Return [X, Y] of the center of cell containing provided text 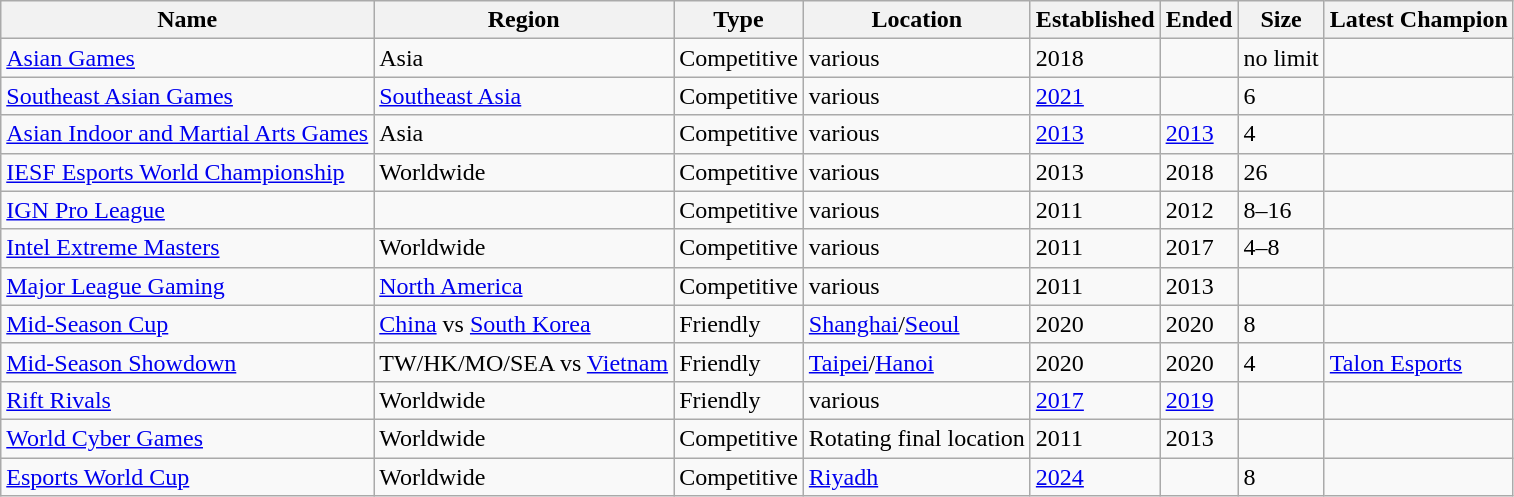
Size [1281, 20]
Location [916, 20]
North America [524, 286]
Latest Champion [1418, 20]
8–16 [1281, 210]
IGN Pro League [188, 210]
Type [739, 20]
6 [1281, 96]
2021 [1095, 96]
Southeast Asian Games [188, 96]
Region [524, 20]
2024 [1095, 477]
Intel Extreme Masters [188, 248]
Southeast Asia [524, 96]
China vs South Korea [524, 324]
Taipei/Hanoi [916, 362]
Mid-Season Cup [188, 324]
Rotating final location [916, 438]
TW/HK/MO/SEA vs Vietnam [524, 362]
Ended [1199, 20]
Asian Indoor and Martial Arts Games [188, 134]
4–8 [1281, 248]
2012 [1199, 210]
Talon Esports [1418, 362]
IESF Esports World Championship [188, 172]
no limit [1281, 58]
Mid-Season Showdown [188, 362]
Major League Gaming [188, 286]
Established [1095, 20]
Asian Games [188, 58]
Shanghai/Seoul [916, 324]
Esports World Cup [188, 477]
Name [188, 20]
Riyadh [916, 477]
Rift Rivals [188, 400]
2019 [1199, 400]
26 [1281, 172]
World Cyber Games [188, 438]
